Detect which cell encompasses the target text, then output its [X, Y] center coordinate. 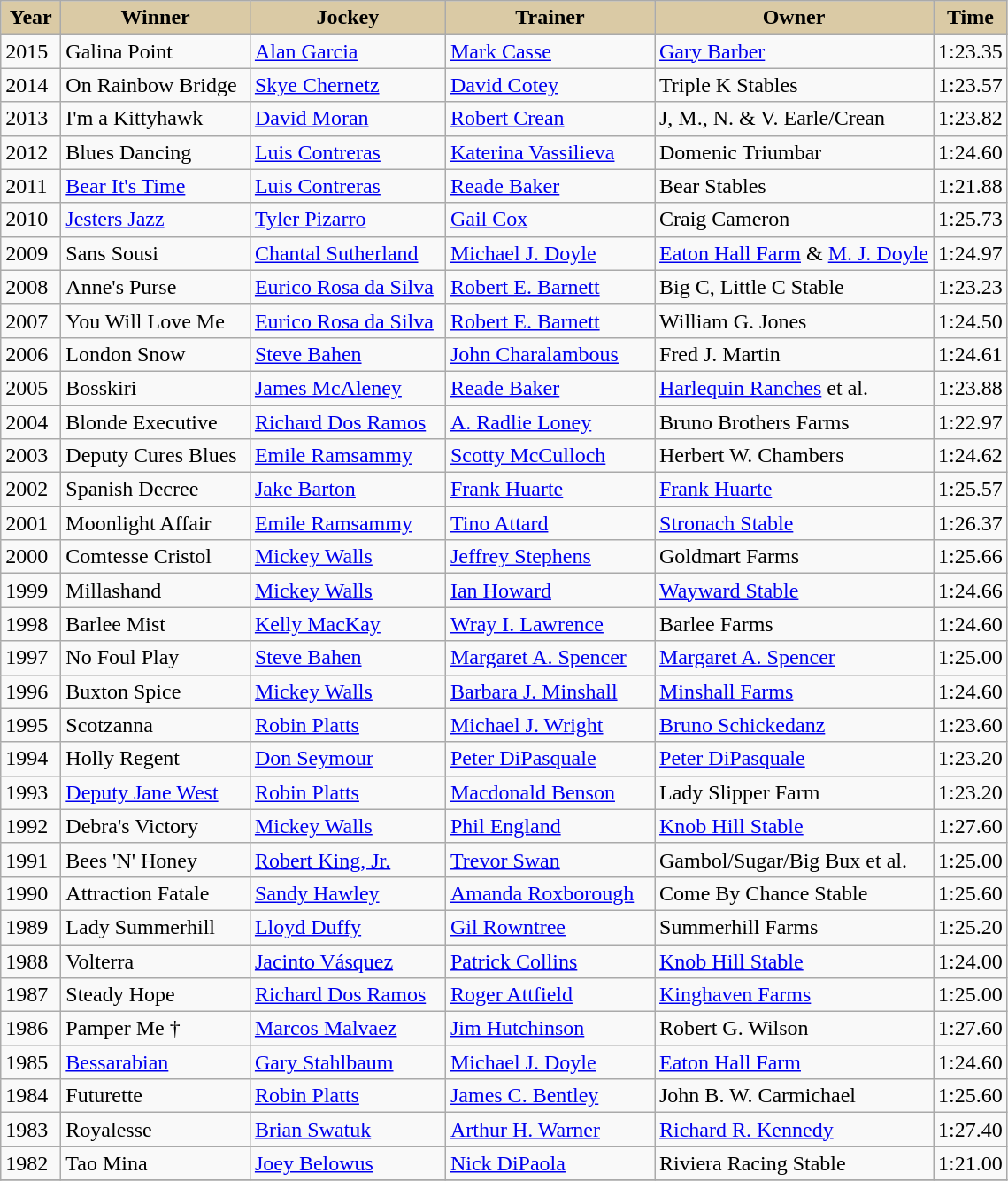
1:25.20 [971, 927]
Summerhill Farms [795, 927]
Bosskiri [156, 388]
Gary Stahlbaum [347, 1062]
Barbara J. Minshall [550, 691]
1990 [31, 893]
Kelly MacKay [347, 624]
Scotzanna [156, 725]
Eaton Hall Farm [795, 1062]
John Charalambous [550, 354]
2002 [31, 490]
2015 [31, 51]
Volterra [156, 961]
Mark Casse [550, 51]
Triple K Stables [795, 85]
1:27.40 [971, 1130]
1988 [31, 961]
Richard R. Kennedy [795, 1130]
Tino Attard [550, 523]
1999 [31, 590]
Moonlight Affair [156, 523]
Fred J. Martin [795, 354]
2000 [31, 557]
Jeffrey Stephens [550, 557]
Gail Cox [550, 220]
Owner [795, 18]
Lloyd Duffy [347, 927]
2004 [31, 422]
2013 [31, 119]
David Cotey [550, 85]
Brian Swatuk [347, 1130]
1987 [31, 995]
2005 [31, 388]
1:23.23 [971, 287]
1992 [31, 826]
Patrick Collins [550, 961]
Bees 'N' Honey [156, 860]
1:23.35 [971, 51]
2001 [31, 523]
1991 [31, 860]
Jim Hutchinson [550, 1029]
1996 [31, 691]
2008 [31, 287]
David Moran [347, 119]
Bear Stables [795, 186]
1:25.66 [971, 557]
1989 [31, 927]
Spanish Decree [156, 490]
2007 [31, 320]
1:22.97 [971, 422]
Arthur H. Warner [550, 1130]
Phil England [550, 826]
Jake Barton [347, 490]
Amanda Roxborough [550, 893]
Goldmart Farms [795, 557]
Bessarabian [156, 1062]
2009 [31, 253]
Domenic Triumbar [795, 152]
Sans Sousi [156, 253]
1:25.73 [971, 220]
Big C, Little C Stable [795, 287]
1995 [31, 725]
1:24.66 [971, 590]
J, M., N. & V. Earle/Crean [795, 119]
1:25.57 [971, 490]
Scotty McCulloch [550, 456]
1983 [31, 1130]
Eaton Hall Farm & M. J. Doyle [795, 253]
Nick DiPaola [550, 1163]
2010 [31, 220]
Riviera Racing Stable [795, 1163]
1:23.60 [971, 725]
1:23.82 [971, 119]
A. Radlie Loney [550, 422]
No Foul Play [156, 658]
1997 [31, 658]
Come By Chance Stable [795, 893]
2011 [31, 186]
1982 [31, 1163]
Lady Slipper Farm [795, 792]
Millashand [156, 590]
Ian Howard [550, 590]
1:21.00 [971, 1163]
Attraction Fatale [156, 893]
Alan Garcia [347, 51]
Trevor Swan [550, 860]
Wayward Stable [795, 590]
Robert King, Jr. [347, 860]
Roger Attfield [550, 995]
Gary Barber [795, 51]
Sandy Hawley [347, 893]
Harlequin Ranches et al. [795, 388]
1:26.37 [971, 523]
1:24.61 [971, 354]
Bruno Brothers Farms [795, 422]
Trainer [550, 18]
Winner [156, 18]
Futurette [156, 1096]
Katerina Vassilieva [550, 152]
You Will Love Me [156, 320]
1993 [31, 792]
1:23.88 [971, 388]
Time [971, 18]
I'm a Kittyhawk [156, 119]
Chantal Sutherland [347, 253]
Deputy Jane West [156, 792]
1986 [31, 1029]
Barlee Mist [156, 624]
Macdonald Benson [550, 792]
Deputy Cures Blues [156, 456]
Comtesse Cristol [156, 557]
Don Seymour [347, 759]
On Rainbow Bridge [156, 85]
Anne's Purse [156, 287]
Barlee Farms [795, 624]
Stronach Stable [795, 523]
Gambol/Sugar/Big Bux et al. [795, 860]
William G. Jones [795, 320]
Jacinto Vásquez [347, 961]
Buxton Spice [156, 691]
2014 [31, 85]
Gil Rowntree [550, 927]
2003 [31, 456]
Robert G. Wilson [795, 1029]
Debra's Victory [156, 826]
Royalesse [156, 1130]
2012 [31, 152]
Holly Regent [156, 759]
1:24.50 [971, 320]
James C. Bentley [550, 1096]
Jockey [347, 18]
Michael J. Wright [550, 725]
Lady Summerhill [156, 927]
Blues Dancing [156, 152]
Bruno Schickedanz [795, 725]
1984 [31, 1096]
Blonde Executive [156, 422]
1:24.00 [971, 961]
Wray I. Lawrence [550, 624]
Jesters Jazz [156, 220]
Tao Mina [156, 1163]
1985 [31, 1062]
Tyler Pizarro [347, 220]
Craig Cameron [795, 220]
2006 [31, 354]
Herbert W. Chambers [795, 456]
Kinghaven Farms [795, 995]
1:24.97 [971, 253]
Galina Point [156, 51]
Skye Chernetz [347, 85]
Steady Hope [156, 995]
1998 [31, 624]
1:24.62 [971, 456]
Bear It's Time [156, 186]
Pamper Me † [156, 1029]
Minshall Farms [795, 691]
Year [31, 18]
Robert Crean [550, 119]
1:21.88 [971, 186]
James McAleney [347, 388]
1994 [31, 759]
John B. W. Carmichael [795, 1096]
Joey Belowus [347, 1163]
1:23.57 [971, 85]
Marcos Malvaez [347, 1029]
London Snow [156, 354]
